Extract the (X, Y) coordinate from the center of the cell holding the provided text.  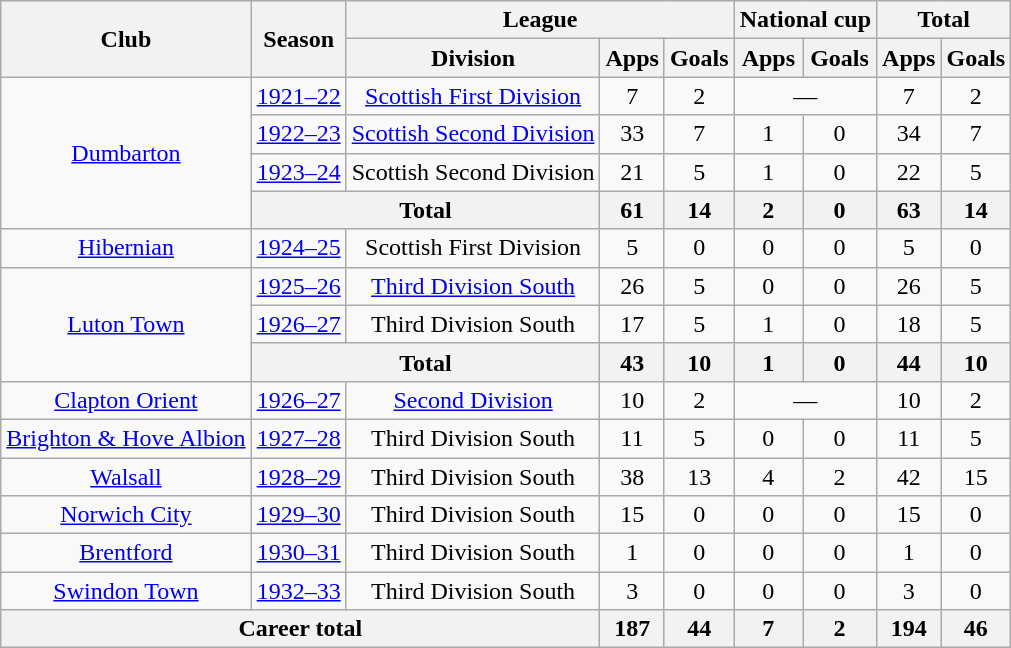
Swindon Town (126, 591)
33 (632, 134)
Club (126, 39)
21 (632, 172)
Walsall (126, 477)
Norwich City (126, 515)
42 (909, 477)
18 (909, 324)
187 (632, 629)
38 (632, 477)
1929–30 (298, 515)
46 (976, 629)
League (540, 20)
Brighton & Hove Albion (126, 438)
1928–29 (298, 477)
17 (632, 324)
Hibernian (126, 248)
Second Division (473, 400)
Brentford (126, 553)
Dumbarton (126, 153)
1921–22 (298, 96)
34 (909, 134)
1932–33 (298, 591)
194 (909, 629)
22 (909, 172)
13 (699, 477)
1922–23 (298, 134)
Luton Town (126, 324)
1924–25 (298, 248)
43 (632, 362)
1927–28 (298, 438)
63 (909, 210)
1930–31 (298, 553)
1923–24 (298, 172)
Clapton Orient (126, 400)
4 (768, 477)
Division (473, 58)
National cup (805, 20)
1925–26 (298, 286)
61 (632, 210)
Career total (300, 629)
Season (298, 39)
